Return the (X, Y) coordinate for the center point of the cell that contains the specified text.  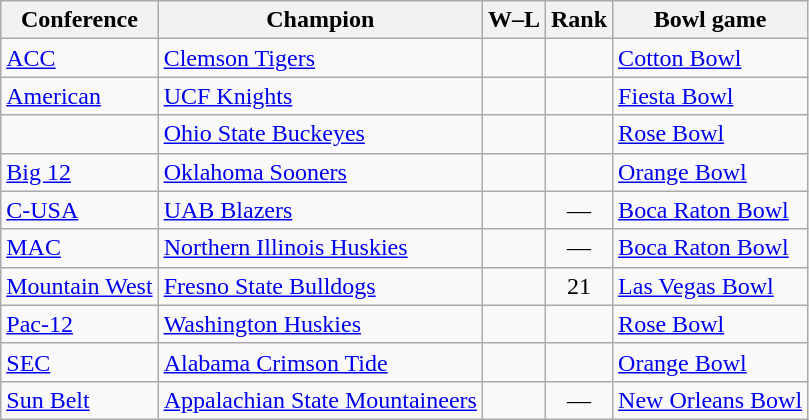
UCF Knights (320, 96)
Sun Belt (80, 400)
UAB Blazers (320, 210)
Bowl game (710, 20)
Mountain West (80, 286)
Rank (578, 20)
Fiesta Bowl (710, 96)
American (80, 96)
C-USA (80, 210)
Pac-12 (80, 324)
Las Vegas Bowl (710, 286)
W–L (514, 20)
Northern Illinois Huskies (320, 248)
21 (578, 286)
Alabama Crimson Tide (320, 362)
Fresno State Bulldogs (320, 286)
New Orleans Bowl (710, 400)
Ohio State Buckeyes (320, 134)
Appalachian State Mountaineers (320, 400)
Big 12 (80, 172)
Clemson Tigers (320, 58)
Conference (80, 20)
Washington Huskies (320, 324)
Oklahoma Sooners (320, 172)
MAC (80, 248)
Champion (320, 20)
Cotton Bowl (710, 58)
SEC (80, 362)
ACC (80, 58)
